From the cell containing the given text, extract its center point as [x, y] coordinate. 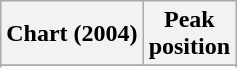
Chart (2004) [72, 34]
Peakposition [189, 34]
